Output the (x, y) coordinate of the center of the cell containing the given text.  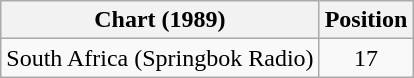
Chart (1989) (160, 20)
Position (366, 20)
South Africa (Springbok Radio) (160, 58)
17 (366, 58)
